Return the (X, Y) coordinate for the center point of the cell that contains the specified text.  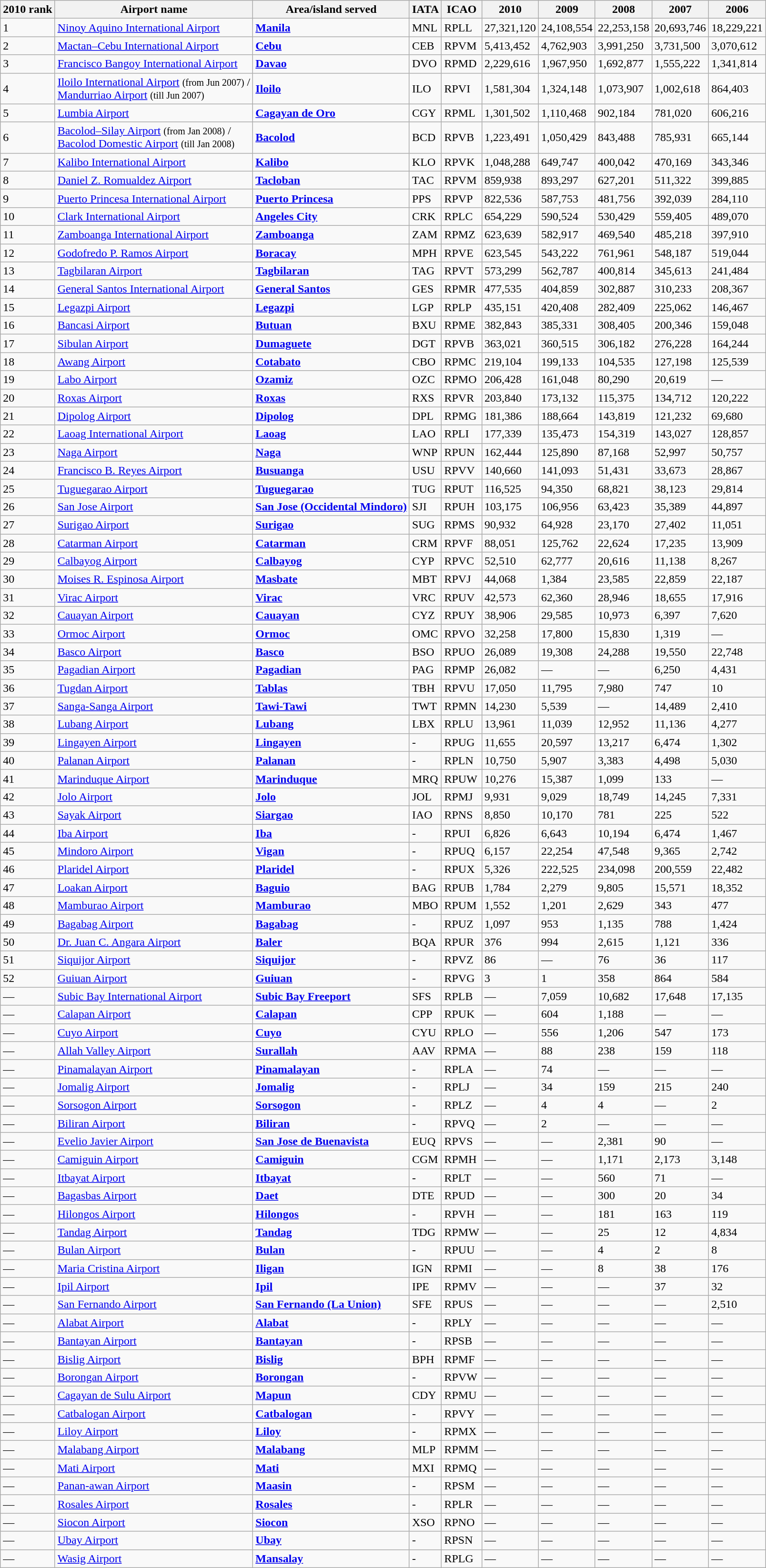
Maasin (332, 1486)
Lubang Airport (154, 724)
RPNO (462, 1522)
76 (623, 960)
27,402 (680, 525)
38,906 (510, 616)
Tagbilaran (332, 271)
RPMN (462, 706)
RPUY (462, 616)
143,819 (623, 416)
RPSM (462, 1486)
RPLT (462, 1178)
RPMD (462, 64)
RPVV (462, 470)
5,539 (567, 706)
DGT (425, 344)
547 (680, 1032)
1,073,907 (623, 89)
11,051 (737, 525)
Palanan (332, 760)
310,233 (680, 289)
11,795 (567, 688)
13,961 (510, 724)
420,408 (567, 307)
133 (680, 779)
DPL (425, 416)
336 (737, 942)
5,326 (510, 870)
RPMG (462, 416)
17,135 (737, 996)
AAV (425, 1051)
23,585 (623, 579)
Naga (332, 452)
RPUD (462, 1196)
RPVU (462, 688)
5,413,452 (510, 46)
RPUU (462, 1250)
128,857 (737, 434)
Cauayan Airport (154, 616)
CRK (425, 216)
Mactan–Cebu International Airport (154, 46)
RPMF (462, 1359)
7,620 (737, 616)
17,050 (510, 688)
120,222 (737, 398)
PAG (425, 670)
134,712 (680, 398)
MXI (425, 1468)
1,201 (567, 906)
363,021 (510, 344)
RPME (462, 325)
781,020 (680, 113)
SUG (425, 525)
RPLR (462, 1504)
27 (28, 525)
46 (28, 870)
17,800 (567, 634)
80,290 (623, 380)
3,070,612 (737, 46)
Bantayan Airport (154, 1341)
649,747 (567, 162)
19 (28, 380)
1,188 (623, 1014)
OMC (425, 634)
SJI (425, 506)
TUG (425, 488)
ILO (425, 89)
DVO (425, 64)
Davao (332, 64)
1,384 (567, 579)
584 (737, 978)
Rosales (332, 1504)
1,223,491 (510, 137)
RPMA (462, 1051)
RPUV (462, 597)
TAC (425, 180)
4,431 (737, 670)
163 (680, 1214)
13,217 (623, 742)
785,931 (680, 137)
627,201 (623, 180)
DTE (425, 1196)
Airport name (154, 10)
28,867 (737, 470)
125,890 (567, 452)
Dipolog Airport (154, 416)
Surigao (332, 525)
RPMP (462, 670)
530,429 (623, 216)
Guiuan Airport (154, 978)
San Fernando (La Union) (332, 1305)
11,039 (567, 724)
Roxas Airport (154, 398)
2007 (680, 10)
104,535 (623, 362)
29,585 (567, 616)
343 (680, 906)
29 (28, 561)
BCD (425, 137)
376 (510, 942)
1,552 (510, 906)
35,389 (680, 506)
90 (680, 1142)
Catbalogan Airport (154, 1414)
1,048,288 (510, 162)
LGP (425, 307)
Roxas (332, 398)
GES (425, 289)
Surigao Airport (154, 525)
27,321,120 (510, 28)
CPP (425, 1014)
181 (623, 1214)
RPSN (462, 1540)
Liloy Airport (154, 1432)
159,048 (737, 325)
CBO (425, 362)
RPUS (462, 1305)
16 (28, 325)
90,932 (510, 525)
88,051 (510, 543)
559,405 (680, 216)
1,301,502 (510, 113)
63,423 (623, 506)
Calbayog (332, 561)
1,206 (623, 1032)
Guiuan (332, 978)
87,168 (623, 452)
225,062 (680, 307)
400,042 (623, 162)
2,629 (623, 906)
747 (680, 688)
Siquijor Airport (154, 960)
Bulan (332, 1250)
604 (567, 1014)
5,030 (737, 760)
RPVH (462, 1214)
JOL (425, 797)
435,151 (510, 307)
Hilongos (332, 1214)
RPVY (462, 1414)
Borongan (332, 1377)
606,216 (737, 113)
11,138 (680, 561)
Borongan Airport (154, 1377)
2,279 (567, 888)
Legazpi Airport (154, 307)
RPMZ (462, 234)
Sayak Airport (154, 815)
RPLO (462, 1032)
7 (28, 162)
19,550 (680, 652)
306,182 (623, 344)
562,787 (567, 271)
San Jose (Occidental Mindoro) (332, 506)
22,859 (680, 579)
Zamboanga (332, 234)
6,643 (567, 833)
San Fernando Airport (154, 1305)
RPLA (462, 1069)
CGY (425, 113)
26,082 (510, 670)
RPVC (462, 561)
Butuan (332, 325)
Maria Cristina Airport (154, 1268)
143,027 (680, 434)
Moises R. Espinosa Airport (154, 579)
68,821 (623, 488)
Mansalay (332, 1558)
Panan-awan Airport (154, 1486)
RPUN (462, 452)
26,089 (510, 652)
RPMM (462, 1450)
654,229 (510, 216)
18 (28, 362)
22,253,158 (623, 28)
SFS (425, 996)
6,397 (680, 616)
6 (28, 137)
CGM (425, 1160)
6,250 (680, 670)
118 (737, 1051)
Cuyo Airport (154, 1032)
38,123 (680, 488)
665,144 (737, 137)
Palanan Airport (154, 760)
BPH (425, 1359)
RPUX (462, 870)
1,121 (680, 942)
360,515 (567, 344)
Camiguin Airport (154, 1160)
TDG (425, 1232)
511,322 (680, 180)
1,555,222 (680, 64)
222,525 (567, 870)
64,928 (567, 525)
Wasig Airport (154, 1558)
9 (28, 198)
162,444 (510, 452)
18,229,221 (737, 28)
522 (737, 815)
RPVP (462, 198)
MBO (425, 906)
MLP (425, 1450)
Calapan (332, 1014)
17,235 (680, 543)
1,581,304 (510, 89)
Baguio (332, 888)
590,524 (567, 216)
Mati Airport (154, 1468)
902,184 (623, 113)
10,682 (623, 996)
35 (28, 670)
RPML (462, 113)
141,093 (567, 470)
397,910 (737, 234)
23 (28, 452)
2,173 (680, 1160)
953 (567, 924)
1,050,429 (567, 137)
22 (28, 434)
788 (680, 924)
Bagabag Airport (154, 924)
Calbayog Airport (154, 561)
Virac (332, 597)
Laoag (332, 434)
Laoag International Airport (154, 434)
RPUR (462, 942)
74 (567, 1069)
Mati (332, 1468)
Puerto Princesa International Airport (154, 198)
Basco (332, 652)
Ozamiz (332, 380)
Pinamalayan Airport (154, 1069)
Biliran (332, 1123)
219,104 (510, 362)
Sibulan Airport (154, 344)
Kalibo International Airport (154, 162)
44,068 (510, 579)
Bagabag (332, 924)
13,909 (737, 543)
MRQ (425, 779)
Subic Bay Freeport (332, 996)
Bacolod–Silay Airport (from Jan 2008) / Bacolod Domestic Airport (till Jan 2008) (154, 137)
358 (623, 978)
14,489 (680, 706)
24,288 (623, 652)
Calapan Airport (154, 1014)
Ipil Airport (154, 1286)
42 (28, 797)
RPMH (462, 1160)
RPMJ (462, 797)
2,410 (737, 706)
Virac Airport (154, 597)
164,244 (737, 344)
RXS (425, 398)
Tawi-Tawi (332, 706)
Sorsogon Airport (154, 1105)
Alabat (332, 1323)
11,136 (680, 724)
Siargao (332, 815)
BSO (425, 652)
Awang Airport (154, 362)
548,187 (680, 253)
400,814 (623, 271)
11,655 (510, 742)
22,254 (567, 851)
Dipolog (332, 416)
BAG (425, 888)
17,648 (680, 996)
Loakan Airport (154, 888)
Naga Airport (154, 452)
Iba Airport (154, 833)
556 (567, 1032)
Lingayen (332, 742)
Plaridel Airport (154, 870)
RPLU (462, 724)
Ninoy Aquino International Airport (154, 28)
Mindoro Airport (154, 851)
Rosales Airport (154, 1504)
623,545 (510, 253)
477,535 (510, 289)
Tuguegarao Airport (154, 488)
RPLI (462, 434)
RPMO (462, 380)
173 (737, 1032)
154,319 (623, 434)
199,133 (567, 362)
62,360 (567, 597)
2,229,616 (510, 64)
2010 rank (28, 10)
RPUM (462, 906)
Tandag Airport (154, 1232)
Tuguegarao (332, 488)
Masbate (332, 579)
RPLN (462, 760)
Bislig Airport (154, 1359)
43 (28, 815)
Bacolod (332, 137)
106,956 (567, 506)
RPMI (462, 1268)
2009 (567, 10)
Plaridel (332, 870)
CRM (425, 543)
51 (28, 960)
Lumbia Airport (154, 113)
161,048 (567, 380)
General Santos (332, 289)
3,148 (737, 1160)
14,230 (510, 706)
Labo Airport (154, 380)
Vigan (332, 851)
Godofredo P. Ramos Airport (154, 253)
RPVW (462, 1377)
62,777 (567, 561)
LBX (425, 724)
382,843 (510, 325)
RPUQ (462, 851)
9,029 (567, 797)
Camiguin (332, 1160)
Lubang (332, 724)
SFE (425, 1305)
Cuyo (332, 1032)
33 (28, 634)
41 (28, 779)
RPLL (462, 28)
Baler (332, 942)
24 (28, 470)
300 (623, 1196)
Francisco Bangoy International Airport (154, 64)
52,510 (510, 561)
50 (28, 942)
51,431 (623, 470)
RPVT (462, 271)
176 (737, 1268)
14 (28, 289)
11 (28, 234)
Boracay (332, 253)
15,830 (623, 634)
10,973 (623, 616)
Daet (332, 1196)
47,548 (623, 851)
Itbayat Airport (154, 1178)
RPMR (462, 289)
OZC (425, 380)
23,170 (623, 525)
19,308 (567, 652)
4,834 (737, 1232)
119 (737, 1214)
240 (737, 1087)
RPVK (462, 162)
42,573 (510, 597)
94,350 (567, 488)
RPMU (462, 1395)
Marinduque Airport (154, 779)
Jolo Airport (154, 797)
481,756 (623, 198)
6,157 (510, 851)
469,540 (623, 234)
RPVQ (462, 1123)
50,757 (737, 452)
1,341,814 (737, 64)
Mamburao Airport (154, 906)
17,916 (737, 597)
2,381 (623, 1142)
MBT (425, 579)
4,762,903 (567, 46)
14,245 (680, 797)
CDY (425, 1395)
RPLZ (462, 1105)
17 (28, 344)
Sorsogon (332, 1105)
994 (567, 942)
Ormoc (332, 634)
10,194 (623, 833)
RPVE (462, 253)
RPVG (462, 978)
4,498 (680, 760)
RPMW (462, 1232)
859,938 (510, 180)
Subic Bay International Airport (154, 996)
RPUI (462, 833)
308,405 (623, 325)
Bagasbas Airport (154, 1196)
RPLC (462, 216)
781 (623, 815)
234,098 (623, 870)
20,693,746 (680, 28)
Jomalig (332, 1087)
5,907 (567, 760)
18,749 (623, 797)
Jolo (332, 797)
146,467 (737, 307)
Malabang (332, 1450)
21 (28, 416)
Surallah (332, 1051)
Tugdan Airport (154, 688)
470,169 (680, 162)
20,619 (680, 380)
48 (28, 906)
1,319 (680, 634)
200,346 (680, 325)
404,859 (567, 289)
Malabang Airport (154, 1450)
2,510 (737, 1305)
88 (567, 1051)
33,673 (680, 470)
Manila (332, 28)
Iba (332, 833)
Mamburao (332, 906)
Cagayan de Sulu Airport (154, 1395)
22,748 (737, 652)
Iloilo (332, 89)
32,258 (510, 634)
RPVR (462, 398)
Lingayen Airport (154, 742)
RPSB (462, 1341)
893,297 (567, 180)
Evelio Javier Airport (154, 1142)
115,375 (623, 398)
399,885 (737, 180)
Alabat Airport (154, 1323)
343,346 (737, 162)
29,814 (737, 488)
Ubay (332, 1540)
18,655 (680, 597)
241,484 (737, 271)
30 (28, 579)
47 (28, 888)
1,967,950 (567, 64)
Bislig (332, 1359)
623,639 (510, 234)
485,218 (680, 234)
582,917 (567, 234)
Busuanga (332, 470)
EUQ (425, 1142)
573,299 (510, 271)
49 (28, 924)
Tablas (332, 688)
Zamboanga International Airport (154, 234)
3,731,500 (680, 46)
117 (737, 960)
2,742 (737, 851)
Cotabato (332, 362)
Mapun (332, 1395)
284,110 (737, 198)
RPUG (462, 742)
103,175 (510, 506)
1,097 (510, 924)
Siocon Airport (154, 1522)
28,946 (623, 597)
RPLG (462, 1558)
173,132 (567, 398)
RPVJ (462, 579)
XSO (425, 1522)
7,331 (737, 797)
Bantayan (332, 1341)
13 (28, 271)
1,324,148 (567, 89)
Ipil (332, 1286)
Kalibo (332, 162)
CYP (425, 561)
1,692,877 (623, 64)
18,352 (737, 888)
Dumaguete (332, 344)
9,365 (680, 851)
1,467 (737, 833)
RPUT (462, 488)
RPVI (462, 89)
RPUW (462, 779)
4,277 (737, 724)
Clark International Airport (154, 216)
Basco Airport (154, 652)
Allah Valley Airport (154, 1051)
71 (680, 1178)
Dr. Juan C. Angara Airport (154, 942)
BQA (425, 942)
9,805 (623, 888)
200,559 (680, 870)
RPUH (462, 506)
864 (680, 978)
IPE (425, 1286)
276,228 (680, 344)
RPVZ (462, 960)
587,753 (567, 198)
General Santos International Airport (154, 289)
345,613 (680, 271)
12,952 (623, 724)
Legazpi (332, 307)
RPUK (462, 1014)
843,488 (623, 137)
IAO (425, 815)
489,070 (737, 216)
6,826 (510, 833)
RPUO (462, 652)
188,664 (567, 416)
Bulan Airport (154, 1250)
140,660 (510, 470)
Angeles City (332, 216)
52,997 (680, 452)
Puerto Princesa (332, 198)
CYU (425, 1032)
203,840 (510, 398)
Catarman (332, 543)
215 (680, 1087)
5 (28, 113)
Tacloban (332, 180)
Cebu (332, 46)
Pinamalayan (332, 1069)
Catbalogan (332, 1414)
RPMS (462, 525)
7,059 (567, 996)
22,624 (623, 543)
BXU (425, 325)
RPMC (462, 362)
127,198 (680, 362)
1,424 (737, 924)
Ubay Airport (154, 1540)
238 (623, 1051)
9,931 (510, 797)
3,383 (623, 760)
RPLJ (462, 1087)
519,044 (737, 253)
2006 (737, 10)
543,222 (567, 253)
CEB (425, 46)
Ormoc Airport (154, 634)
1,302 (737, 742)
1,002,618 (680, 89)
10,170 (567, 815)
86 (510, 960)
69,680 (737, 416)
Iligan (332, 1268)
Catarman Airport (154, 543)
8,850 (510, 815)
RPLB (462, 996)
IGN (425, 1268)
ZAM (425, 234)
Sanga-Sanga Airport (154, 706)
1,784 (510, 888)
22,482 (737, 870)
2010 (510, 10)
Tagbilaran Airport (154, 271)
45 (28, 851)
MPH (425, 253)
Cauayan (332, 616)
20,616 (623, 561)
Hilongos Airport (154, 1214)
1,135 (623, 924)
135,473 (567, 434)
Pagadian (332, 670)
MNL (425, 28)
10,276 (510, 779)
20,597 (567, 742)
477 (737, 906)
RPVO (462, 634)
31 (28, 597)
USU (425, 470)
116,525 (510, 488)
44 (28, 833)
7,980 (623, 688)
52 (28, 978)
Marinduque (332, 779)
125,762 (567, 543)
WNP (425, 452)
125,539 (737, 362)
Jomalig Airport (154, 1087)
Biliran Airport (154, 1123)
22,187 (737, 579)
39 (28, 742)
Daniel Z. Romualdez Airport (154, 180)
302,887 (623, 289)
Itbayat (332, 1178)
1,099 (623, 779)
San Jose de Buenavista (332, 1142)
8,267 (737, 561)
28 (28, 543)
ICAO (462, 10)
RPMV (462, 1286)
RPVS (462, 1142)
RPLP (462, 307)
Francisco B. Reyes Airport (154, 470)
Tandag (332, 1232)
Iloilo International Airport (from Jun 2007) / Mandurriao Airport (till Jun 2007) (154, 89)
TAG (425, 271)
1,171 (623, 1160)
225 (680, 815)
24,108,554 (567, 28)
LAO (425, 434)
560 (623, 1178)
2,615 (623, 942)
121,232 (680, 416)
Siquijor (332, 960)
CYZ (425, 616)
26 (28, 506)
15,387 (567, 779)
181,386 (510, 416)
Pagadian Airport (154, 670)
Siocon (332, 1522)
385,331 (567, 325)
44,897 (737, 506)
TBH (425, 688)
RPMQ (462, 1468)
40 (28, 760)
206,428 (510, 380)
KLO (425, 162)
Liloy (332, 1432)
RPMX (462, 1432)
15 (28, 307)
San Jose Airport (154, 506)
392,039 (680, 198)
IATA (425, 10)
864,403 (737, 89)
VRC (425, 597)
RPUZ (462, 924)
RPNS (462, 815)
3,991,250 (623, 46)
822,536 (510, 198)
177,339 (510, 434)
TWT (425, 706)
208,367 (737, 289)
761,961 (623, 253)
RPUB (462, 888)
PPS (425, 198)
282,409 (623, 307)
1,110,468 (567, 113)
15,571 (680, 888)
Cagayan de Oro (332, 113)
10,750 (510, 760)
RPVF (462, 543)
Bancasi Airport (154, 325)
2008 (623, 10)
RPLY (462, 1323)
Area/island served (332, 10)
